Provide the [x, y] coordinate of the cell's center where the given text is located.  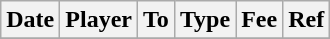
Type [204, 20]
Ref [306, 20]
To [156, 20]
Date [30, 20]
Fee [260, 20]
Player [99, 20]
